Output the [x, y] coordinate of the center of the cell containing the given text.  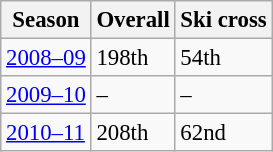
62nd [224, 133]
Ski cross [224, 20]
Overall [133, 20]
2009–10 [46, 95]
Season [46, 20]
54th [224, 58]
208th [133, 133]
2008–09 [46, 58]
198th [133, 58]
2010–11 [46, 133]
